Detect which cell encompasses the target text, then output its (x, y) center coordinate. 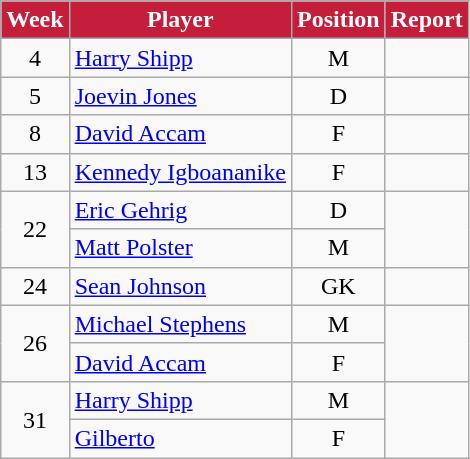
Week (35, 20)
Matt Polster (180, 248)
22 (35, 229)
Eric Gehrig (180, 210)
8 (35, 134)
Report (426, 20)
GK (338, 286)
26 (35, 343)
Position (338, 20)
Kennedy Igboananike (180, 172)
Player (180, 20)
Joevin Jones (180, 96)
Gilberto (180, 438)
31 (35, 419)
13 (35, 172)
Sean Johnson (180, 286)
4 (35, 58)
Michael Stephens (180, 324)
5 (35, 96)
24 (35, 286)
